Capture the cell that displays the provided text and extract its [X, Y] central coordinate. 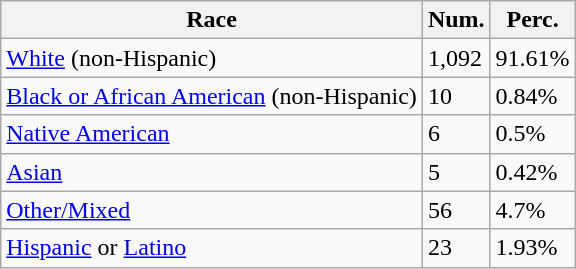
White (non-Hispanic) [212, 58]
0.5% [532, 134]
Other/Mixed [212, 210]
0.42% [532, 172]
1.93% [532, 248]
6 [456, 134]
Native American [212, 134]
Hispanic or Latino [212, 248]
1,092 [456, 58]
Asian [212, 172]
56 [456, 210]
Black or African American (non-Hispanic) [212, 96]
Race [212, 20]
5 [456, 172]
23 [456, 248]
10 [456, 96]
91.61% [532, 58]
0.84% [532, 96]
Perc. [532, 20]
4.7% [532, 210]
Num. [456, 20]
